Search for the cell housing the specified text and yield its [x, y] center coordinate. 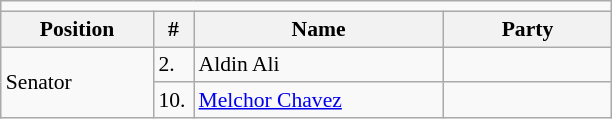
Senator [78, 82]
2. [173, 65]
# [173, 29]
Name [319, 29]
10. [173, 101]
Position [78, 29]
Party [528, 29]
Aldin Ali [319, 65]
Melchor Chavez [319, 101]
